Pinpoint the cell where the given text exists, returning its [X, Y] midpoint coordinate. 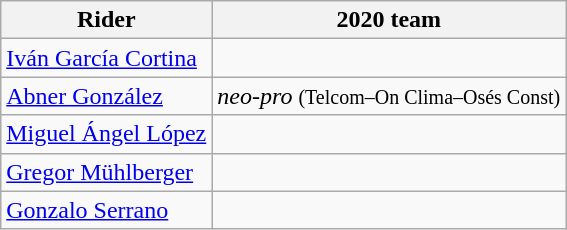
Iván García Cortina [106, 58]
Gregor Mühlberger [106, 172]
neo-pro (Telcom–On Clima–Osés Const) [389, 96]
Rider [106, 20]
2020 team [389, 20]
Miguel Ángel López [106, 134]
Gonzalo Serrano [106, 210]
Abner González [106, 96]
